Identify which cell holds the provided text, then report its (X, Y) central coordinate. 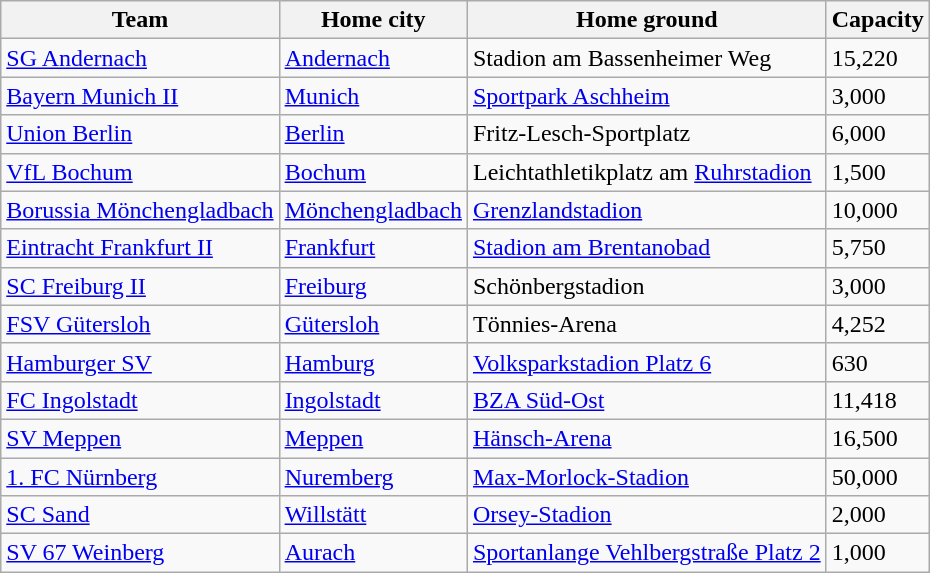
SC Sand (140, 515)
Union Berlin (140, 134)
1. FC Nürnberg (140, 477)
FC Ingolstadt (140, 400)
Gütersloh (373, 324)
SV 67 Weinberg (140, 553)
2,000 (878, 515)
Hamburg (373, 362)
Bochum (373, 172)
1,000 (878, 553)
Mönchengladbach (373, 210)
4,252 (878, 324)
Frankfurt (373, 248)
5,750 (878, 248)
Home ground (646, 20)
SC Freiburg II (140, 286)
Willstätt (373, 515)
Nuremberg (373, 477)
Hänsch-Arena (646, 438)
Orsey-Stadion (646, 515)
Fritz-Lesch-Sportplatz (646, 134)
50,000 (878, 477)
Leichtathletikplatz am Ruhrstadion (646, 172)
1,500 (878, 172)
Schönbergstadion (646, 286)
Sportpark Aschheim (646, 96)
Stadion am Bassenheimer Weg (646, 58)
16,500 (878, 438)
BZA Süd-Ost (646, 400)
Andernach (373, 58)
6,000 (878, 134)
VfL Bochum (140, 172)
Aurach (373, 553)
Borussia Mönchengladbach (140, 210)
Ingolstadt (373, 400)
FSV Gütersloh (140, 324)
Eintracht Frankfurt II (140, 248)
SG Andernach (140, 58)
Volksparkstadion Platz 6 (646, 362)
15,220 (878, 58)
Hamburger SV (140, 362)
SV Meppen (140, 438)
Max-Morlock-Stadion (646, 477)
11,418 (878, 400)
10,000 (878, 210)
Berlin (373, 134)
Grenzlandstadion (646, 210)
Freiburg (373, 286)
Munich (373, 96)
Meppen (373, 438)
Bayern Munich II (140, 96)
Team (140, 20)
Capacity (878, 20)
630 (878, 362)
Tönnies-Arena (646, 324)
Sportanlange Vehlbergstraße Platz 2 (646, 553)
Home city (373, 20)
Stadion am Brentanobad (646, 248)
